Find where the given text appears and provide that cell's center as (x, y) coordinate. 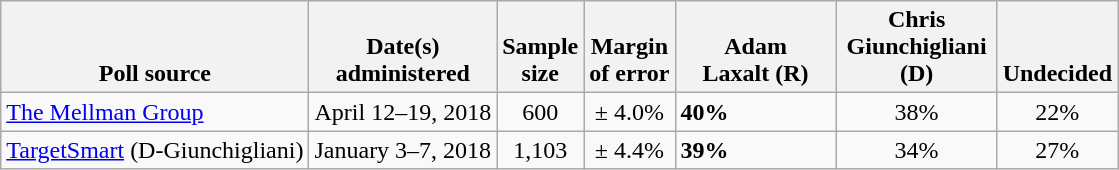
The Mellman Group (155, 112)
AdamLaxalt (R) (756, 47)
Date(s)administered (403, 47)
22% (1057, 112)
TargetSmart (D-Giunchigliani) (155, 150)
39% (756, 150)
± 4.4% (630, 150)
600 (540, 112)
January 3–7, 2018 (403, 150)
Samplesize (540, 47)
34% (916, 150)
Undecided (1057, 47)
40% (756, 112)
Marginof error (630, 47)
27% (1057, 150)
1,103 (540, 150)
April 12–19, 2018 (403, 112)
Poll source (155, 47)
38% (916, 112)
ChrisGiunchigliani (D) (916, 47)
± 4.0% (630, 112)
